Provide the (x, y) coordinate of the cell's center where the given text is located.  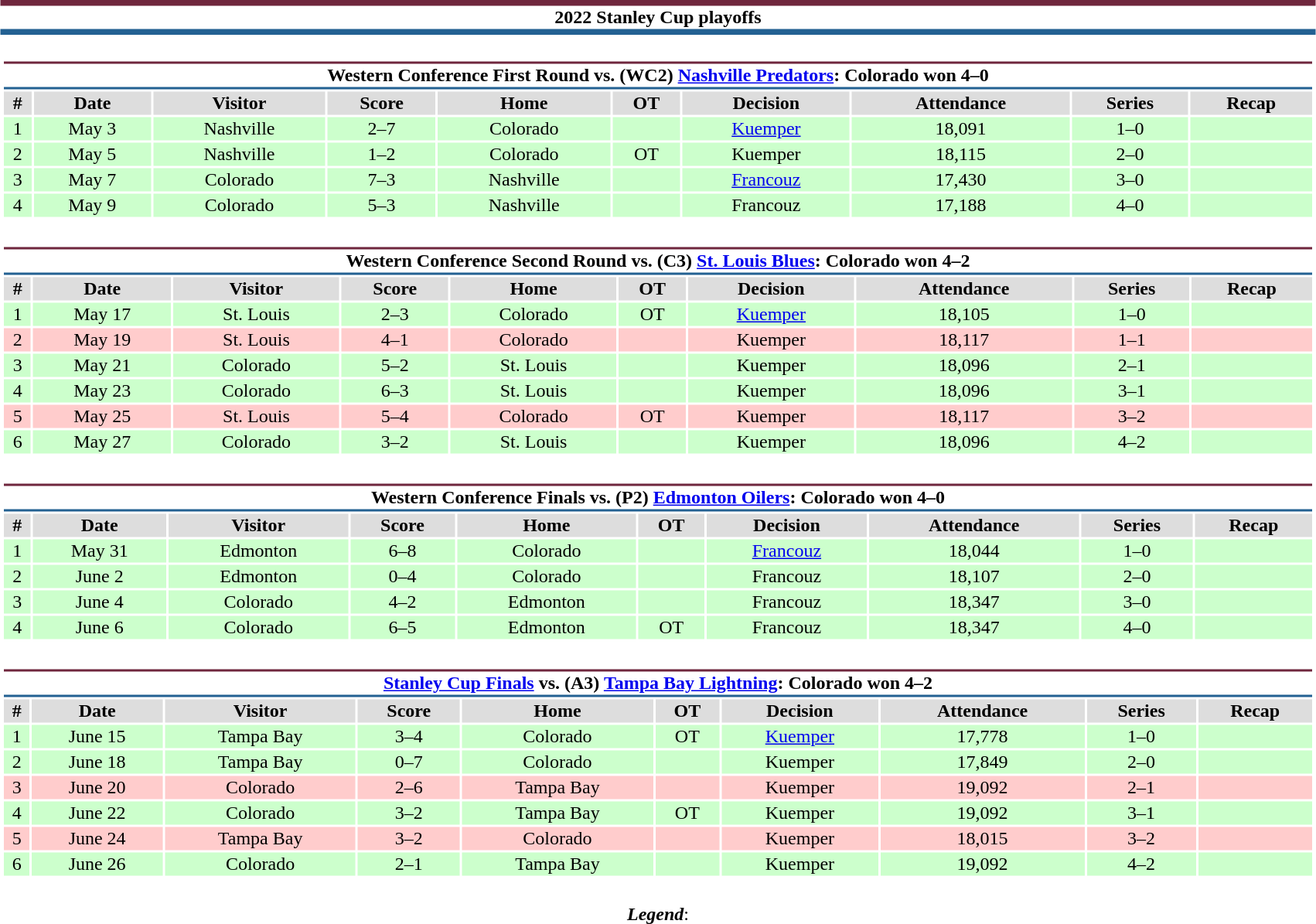
5–3 (382, 205)
May 25 (102, 417)
May 23 (102, 390)
2–6 (408, 788)
Stanley Cup Finals vs. (A3) Tampa Bay Lightning: Colorado won 4–2 (657, 684)
May 17 (102, 315)
May 21 (102, 366)
May 19 (102, 339)
May 5 (92, 154)
18,015 (983, 839)
May 27 (102, 442)
0–4 (402, 576)
May 31 (99, 551)
4–1 (394, 339)
June 22 (97, 813)
June 24 (97, 839)
June 6 (99, 627)
2–7 (382, 129)
Western Conference Second Round vs. (C3) St. Louis Blues: Colorado won 4–2 (657, 261)
18,105 (963, 315)
18,107 (974, 576)
May 3 (92, 129)
May 9 (92, 205)
6–5 (402, 627)
6–3 (394, 390)
June 4 (99, 602)
5–4 (394, 417)
18,091 (960, 129)
17,778 (983, 737)
17,430 (960, 180)
June 26 (97, 864)
June 20 (97, 788)
1–2 (382, 154)
0–7 (408, 762)
5–2 (394, 366)
June 18 (97, 762)
Western Conference First Round vs. (WC2) Nashville Predators: Colorado won 4–0 (657, 76)
17,188 (960, 205)
May 7 (92, 180)
1–1 (1132, 339)
2022 Stanley Cup playoffs (658, 17)
June 15 (97, 737)
6–8 (402, 551)
2–3 (394, 315)
7–3 (382, 180)
3–4 (408, 737)
17,849 (983, 762)
Western Conference Finals vs. (P2) Edmonton Oilers: Colorado won 4–0 (657, 498)
June 2 (99, 576)
18,115 (960, 154)
18,044 (974, 551)
